Extract the [x, y] coordinate from the center of the cell holding the provided text.  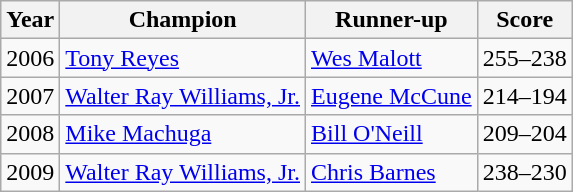
Wes Malott [392, 58]
Year [30, 20]
2008 [30, 134]
Bill O'Neill [392, 134]
2009 [30, 172]
Runner-up [392, 20]
Eugene McCune [392, 96]
255–238 [524, 58]
Tony Reyes [183, 58]
Mike Machuga [183, 134]
214–194 [524, 96]
Chris Barnes [392, 172]
2007 [30, 96]
2006 [30, 58]
Score [524, 20]
209–204 [524, 134]
238–230 [524, 172]
Champion [183, 20]
